Determine the (x, y) coordinate at the center of the cell enclosing the given text.  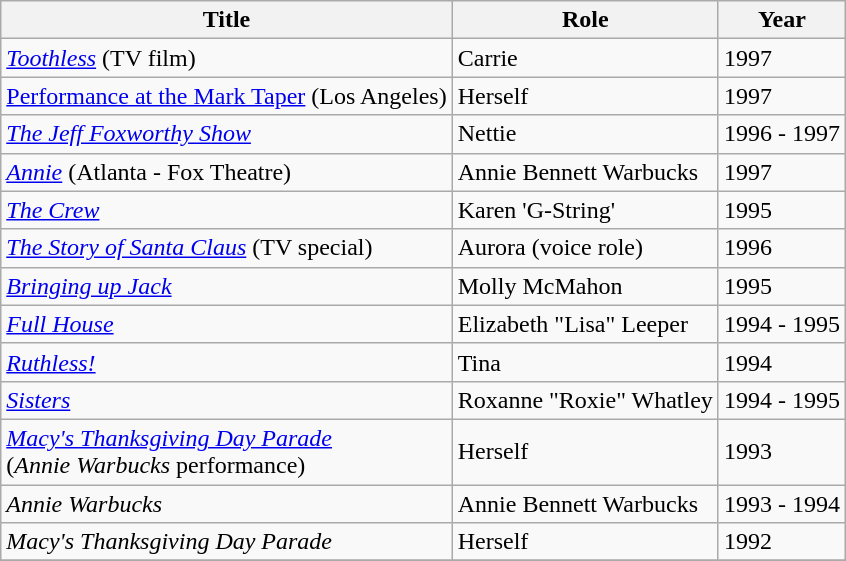
Elizabeth "Lisa" Leeper (585, 324)
The Crew (226, 210)
Toothless (TV film) (226, 58)
Aurora (voice role) (585, 248)
Year (782, 20)
Macy's Thanksgiving Day Parade(Annie Warbucks performance) (226, 452)
The Jeff Foxworthy Show (226, 134)
Annie Warbucks (226, 503)
Sisters (226, 400)
Carrie (585, 58)
Karen 'G-String' (585, 210)
Performance at the Mark Taper (Los Angeles) (226, 96)
1992 (782, 542)
1996 (782, 248)
Title (226, 20)
Tina (585, 362)
1993 - 1994 (782, 503)
Nettie (585, 134)
Role (585, 20)
1993 (782, 452)
Molly McMahon (585, 286)
Macy's Thanksgiving Day Parade (226, 542)
Annie (Atlanta - Fox Theatre) (226, 172)
1996 - 1997 (782, 134)
The Story of Santa Claus (TV special) (226, 248)
Bringing up Jack (226, 286)
Roxanne "Roxie" Whatley (585, 400)
1994 (782, 362)
Ruthless! (226, 362)
Full House (226, 324)
